Identify which cell holds the provided text, then report its [X, Y] central coordinate. 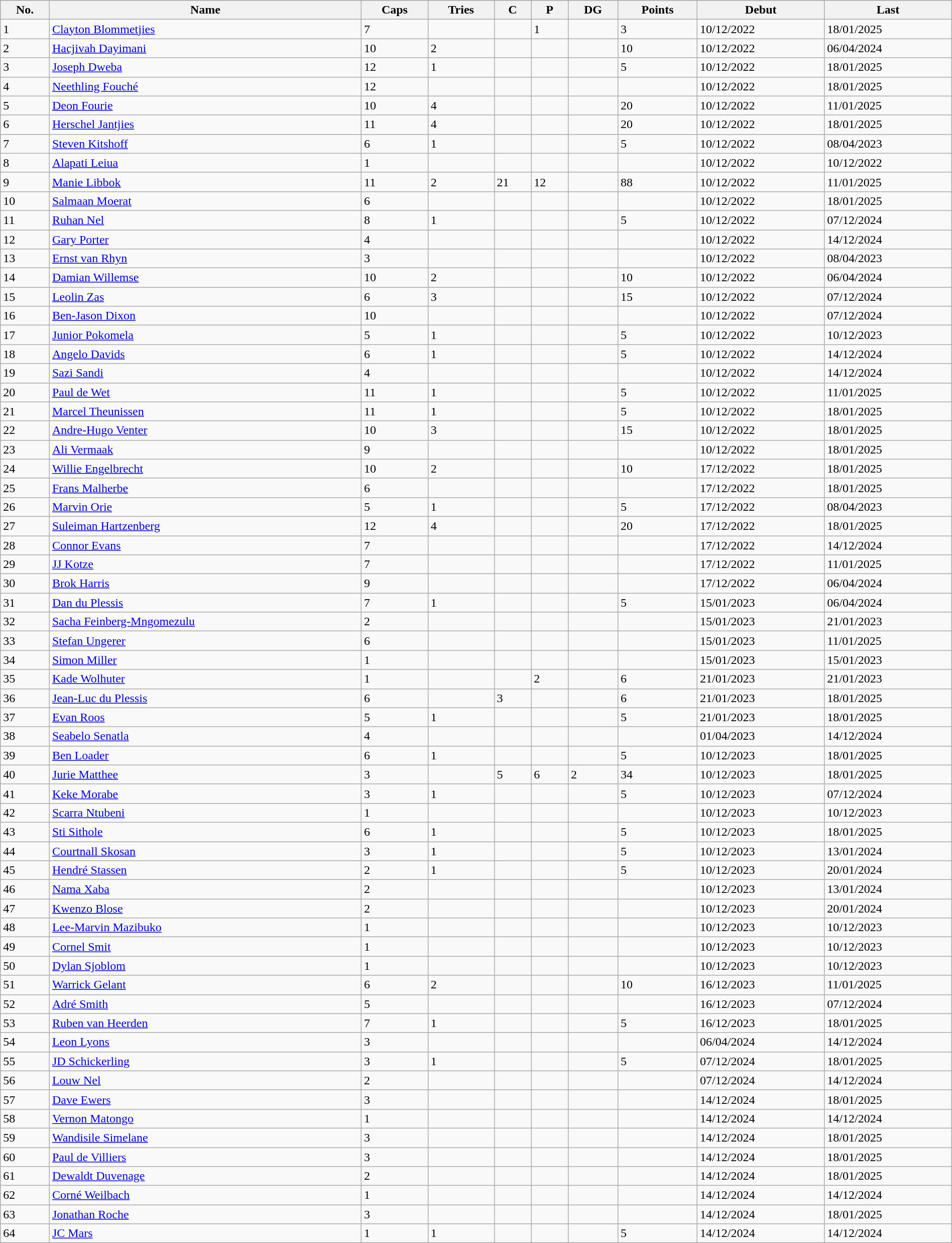
Leon Lyons [205, 1042]
53 [25, 1023]
Louw Nel [205, 1080]
45 [25, 870]
Ali Vermaak [205, 449]
13 [25, 259]
38 [25, 736]
Seabelo Senatla [205, 736]
Salmaan Moerat [205, 201]
60 [25, 1157]
61 [25, 1176]
Keke Morabe [205, 794]
Clayton Blommetjies [205, 29]
Willie Engelbrecht [205, 469]
Corné Weilbach [205, 1195]
18 [25, 354]
Courtnall Skosan [205, 851]
Marcel Theunissen [205, 411]
17 [25, 335]
63 [25, 1214]
Jonathan Roche [205, 1214]
29 [25, 564]
46 [25, 889]
Angelo Davids [205, 354]
16 [25, 316]
JD Schickerling [205, 1061]
Deon Fourie [205, 105]
Gary Porter [205, 240]
Steven Kitshoff [205, 144]
No. [25, 10]
Paul de Wet [205, 392]
DG [593, 10]
Brok Harris [205, 584]
62 [25, 1195]
Frans Malherbe [205, 488]
Jean-Luc du Plessis [205, 698]
Ben-Jason Dixon [205, 316]
Debut [761, 10]
Simon Miller [205, 660]
JJ Kotze [205, 564]
Caps [395, 10]
Sti Sithole [205, 832]
30 [25, 584]
26 [25, 507]
Leolin Zas [205, 297]
43 [25, 832]
Dan du Plessis [205, 603]
32 [25, 622]
Adré Smith [205, 1004]
Vernon Matongo [205, 1118]
Dave Ewers [205, 1099]
55 [25, 1061]
Hendré Stassen [205, 870]
33 [25, 641]
Kwenzo Blose [205, 909]
Ruben van Heerden [205, 1023]
Kade Wolhuter [205, 679]
Herschel Jantjies [205, 125]
51 [25, 985]
Ernst van Rhyn [205, 259]
Hacjivah Dayimani [205, 48]
Jurie Matthee [205, 774]
Name [205, 10]
56 [25, 1080]
41 [25, 794]
31 [25, 603]
Warrick Gelant [205, 985]
88 [658, 182]
Cornel Smit [205, 947]
28 [25, 545]
54 [25, 1042]
64 [25, 1233]
Dylan Sjoblom [205, 966]
Ben Loader [205, 755]
37 [25, 717]
Dewaldt Duvenage [205, 1176]
42 [25, 813]
P [550, 10]
19 [25, 373]
Sacha Feinberg-Mngomezulu [205, 622]
01/04/2023 [761, 736]
Last [888, 10]
52 [25, 1004]
Ruhan Nel [205, 220]
Joseph Dweba [205, 67]
Alapati Leiua [205, 163]
Scarra Ntubeni [205, 813]
Wandisile Simelane [205, 1138]
Andre-Hugo Venter [205, 430]
59 [25, 1138]
58 [25, 1118]
Sazi Sandi [205, 373]
39 [25, 755]
Paul de Villiers [205, 1157]
22 [25, 430]
Connor Evans [205, 545]
Lee-Marvin Mazibuko [205, 928]
Damian Willemse [205, 278]
Stefan Ungerer [205, 641]
49 [25, 947]
35 [25, 679]
Marvin Orie [205, 507]
47 [25, 909]
23 [25, 449]
40 [25, 774]
Junior Pokomela [205, 335]
Suleiman Hartzenberg [205, 526]
44 [25, 851]
JC Mars [205, 1233]
Nama Xaba [205, 889]
24 [25, 469]
Manie Libbok [205, 182]
Points [658, 10]
C [513, 10]
25 [25, 488]
27 [25, 526]
Evan Roos [205, 717]
36 [25, 698]
Tries [461, 10]
57 [25, 1099]
14 [25, 278]
48 [25, 928]
Neethling Fouché [205, 86]
50 [25, 966]
